Output the (x, y) coordinate of the center of the cell containing the given text.  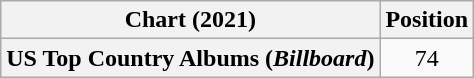
Chart (2021) (190, 20)
Position (427, 20)
US Top Country Albums (Billboard) (190, 58)
74 (427, 58)
